Determine the [x, y] coordinate at the center of the cell enclosing the given text.  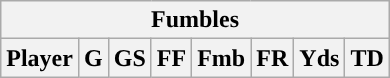
G [93, 58]
Player [40, 58]
FR [272, 58]
Fmb [222, 58]
Fumbles [196, 20]
Yds [320, 58]
GS [130, 58]
FF [171, 58]
TD [367, 58]
